Locate the cell with the specified text and output its [x, y] center coordinate. 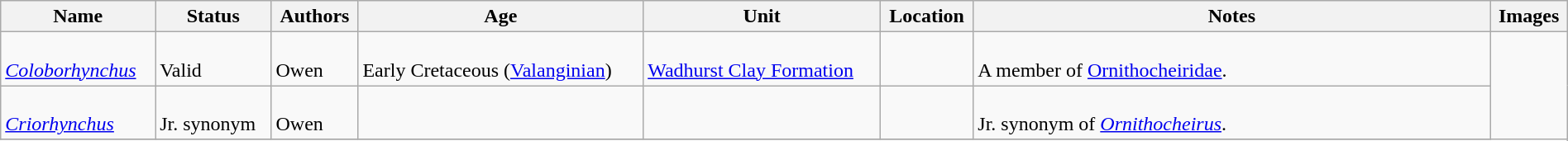
Coloborhynchus [78, 59]
A member of Ornithocheiridae. [1232, 59]
Unit [762, 16]
Early Cretaceous (Valanginian) [501, 59]
Criorhynchus [78, 112]
Location [926, 16]
Wadhurst Clay Formation [762, 59]
Notes [1232, 16]
Jr. synonym of Ornithocheirus. [1232, 112]
Jr. synonym [213, 112]
Authors [314, 16]
Status [213, 16]
Age [501, 16]
Name [78, 16]
Images [1528, 16]
Valid [213, 59]
